Return [x, y] of the center of cell containing provided text 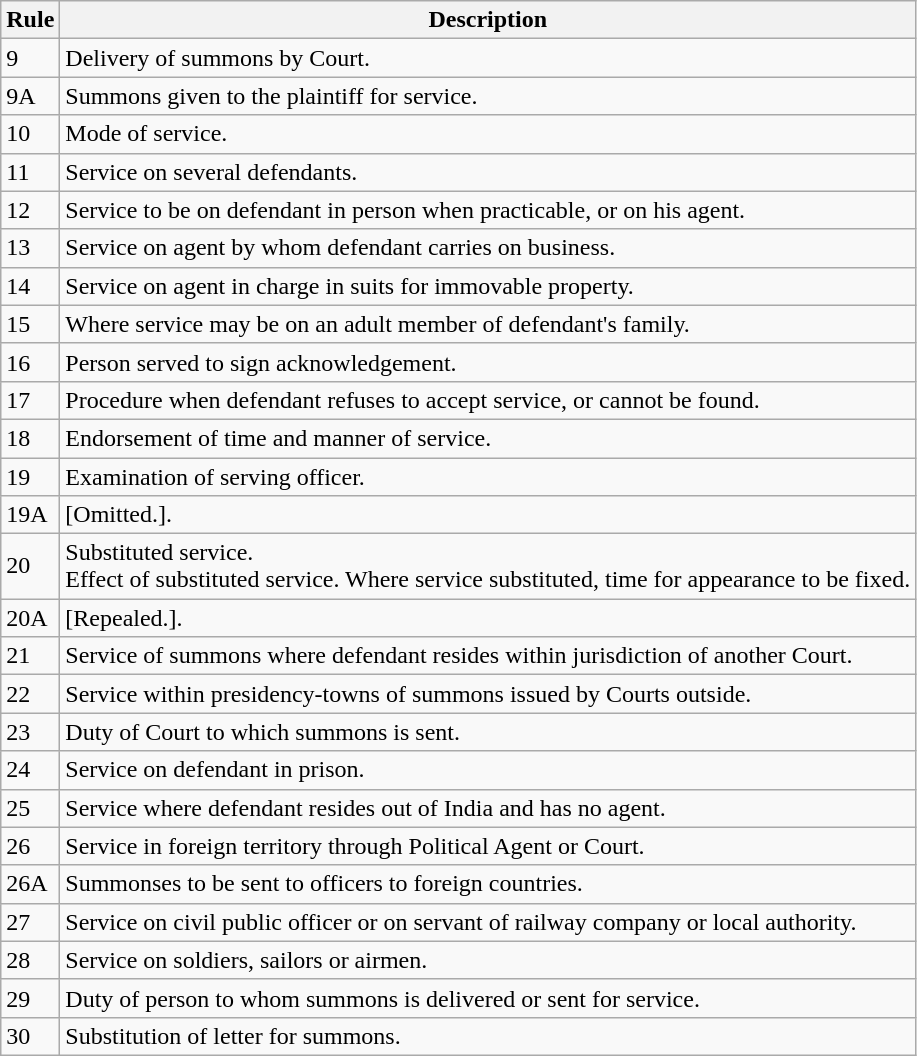
Examination of serving officer. [488, 477]
Service on civil public officer or on servant of railway company or local authority. [488, 922]
Service within presidency-towns of summons issued by Courts outside. [488, 694]
Service in foreign territory through Political Agent or Court. [488, 846]
23 [30, 732]
26 [30, 846]
9A [30, 96]
Service to be on defendant in person when practicable, or on his agent. [488, 210]
20A [30, 618]
Delivery of summons by Court. [488, 58]
Service on agent in charge in suits for immovable property. [488, 286]
21 [30, 656]
Service on soldiers, sailors or airmen. [488, 960]
27 [30, 922]
16 [30, 362]
Duty of person to whom summons is delivered or sent for service. [488, 998]
11 [30, 172]
12 [30, 210]
24 [30, 770]
Person served to sign acknowledgement. [488, 362]
28 [30, 960]
18 [30, 438]
30 [30, 1036]
19A [30, 515]
29 [30, 998]
Where service may be on an adult member of defendant's family. [488, 324]
Service on agent by whom defendant carries on business. [488, 248]
13 [30, 248]
Summonses to be sent to officers to foreign countries. [488, 884]
Substituted service.Effect of substituted service. Where service substituted, time for appearance to be fixed. [488, 566]
Summons given to the plaintiff for service. [488, 96]
Rule [30, 20]
Description [488, 20]
9 [30, 58]
15 [30, 324]
25 [30, 808]
Service where defendant resides out of India and has no agent. [488, 808]
26A [30, 884]
Service on defendant in prison. [488, 770]
Procedure when defendant refuses to accept service, or cannot be found. [488, 400]
[Repealed.]. [488, 618]
Endorsement of time and manner of service. [488, 438]
Mode of service. [488, 134]
10 [30, 134]
20 [30, 566]
19 [30, 477]
22 [30, 694]
Service of summons where defendant resides within jurisdiction of another Court. [488, 656]
14 [30, 286]
Substitution of letter for summons. [488, 1036]
17 [30, 400]
[Omitted.]. [488, 515]
Service on several defendants. [488, 172]
Duty of Court to which summons is sent. [488, 732]
